Scan for the cell matching the given text and deliver its (X, Y) coordinate at center. 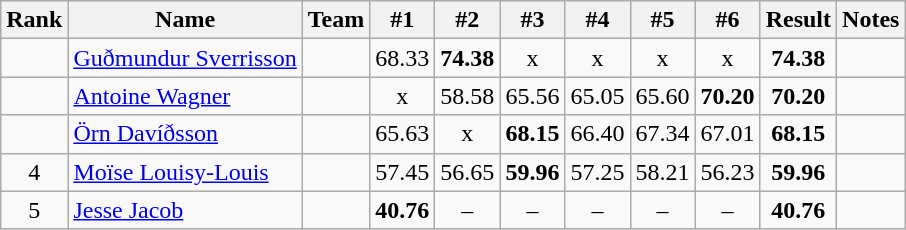
Moïse Louisy-Louis (185, 172)
#6 (728, 20)
57.25 (598, 172)
Örn Davíðsson (185, 134)
Name (185, 20)
65.05 (598, 96)
Notes (871, 20)
57.45 (402, 172)
65.56 (532, 96)
5 (34, 210)
Antoine Wagner (185, 96)
58.21 (662, 172)
#3 (532, 20)
66.40 (598, 134)
#4 (598, 20)
#5 (662, 20)
56.23 (728, 172)
Rank (34, 20)
67.01 (728, 134)
68.33 (402, 58)
67.34 (662, 134)
4 (34, 172)
Guðmundur Sverrisson (185, 58)
65.63 (402, 134)
Team (336, 20)
#2 (468, 20)
56.65 (468, 172)
65.60 (662, 96)
Result (798, 20)
Jesse Jacob (185, 210)
58.58 (468, 96)
#1 (402, 20)
